Find where the given text appears and provide that cell's center as (X, Y) coordinate. 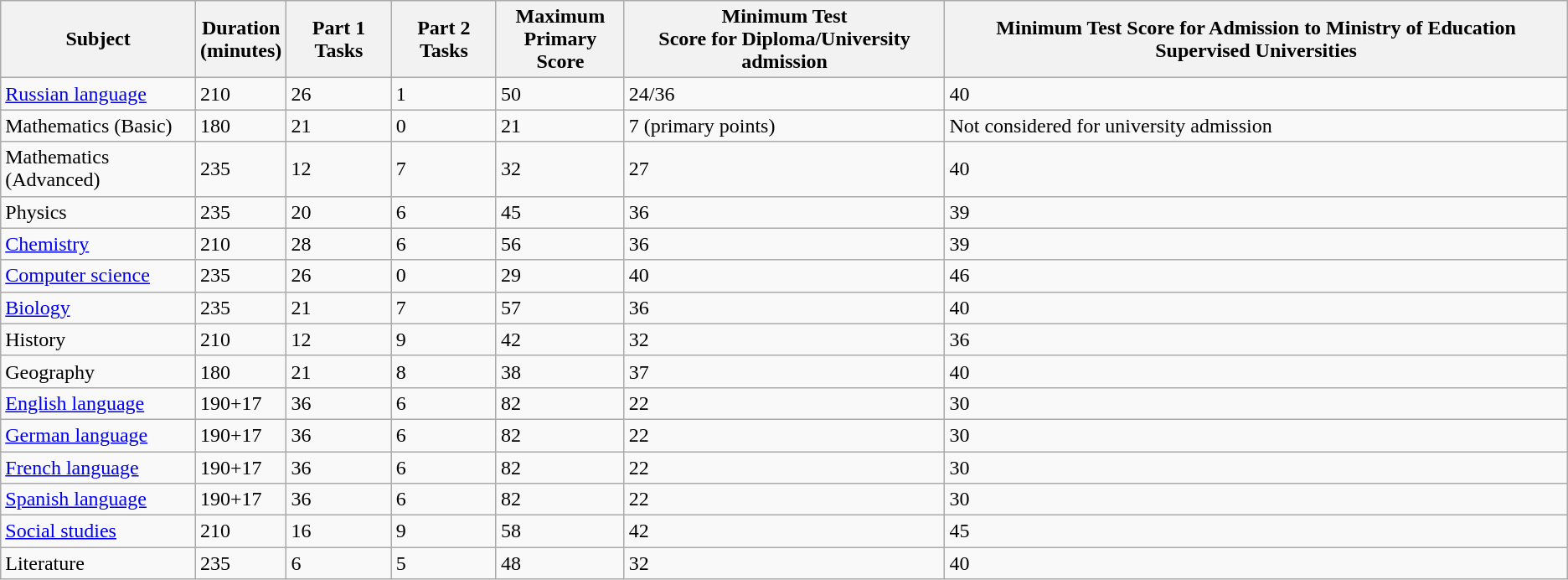
37 (784, 371)
Chemistry (99, 244)
Computer science (99, 276)
Minimum TestScore for Diploma/University admission (784, 39)
56 (560, 244)
7 (primary points) (784, 126)
57 (560, 308)
Literature (99, 563)
Russian language (99, 94)
48 (560, 563)
History (99, 339)
50 (560, 94)
Minimum Test Score for Admission to Ministry of Education Supervised Universities (1256, 39)
English language (99, 403)
Duration(minutes) (240, 39)
27 (784, 169)
24/36 (784, 94)
58 (560, 531)
46 (1256, 276)
Physics (99, 212)
French language (99, 467)
Part 1 Tasks (338, 39)
8 (444, 371)
Geography (99, 371)
Part 2 Tasks (444, 39)
28 (338, 244)
Biology (99, 308)
5 (444, 563)
Mathematics (Advanced) (99, 169)
16 (338, 531)
29 (560, 276)
German language (99, 435)
38 (560, 371)
Not considered for university admission (1256, 126)
20 (338, 212)
Subject (99, 39)
Mathematics (Basic) (99, 126)
Social studies (99, 531)
1 (444, 94)
Spanish language (99, 500)
MaximumPrimary Score (560, 39)
